Find where the given text appears and provide that cell's center as (x, y) coordinate. 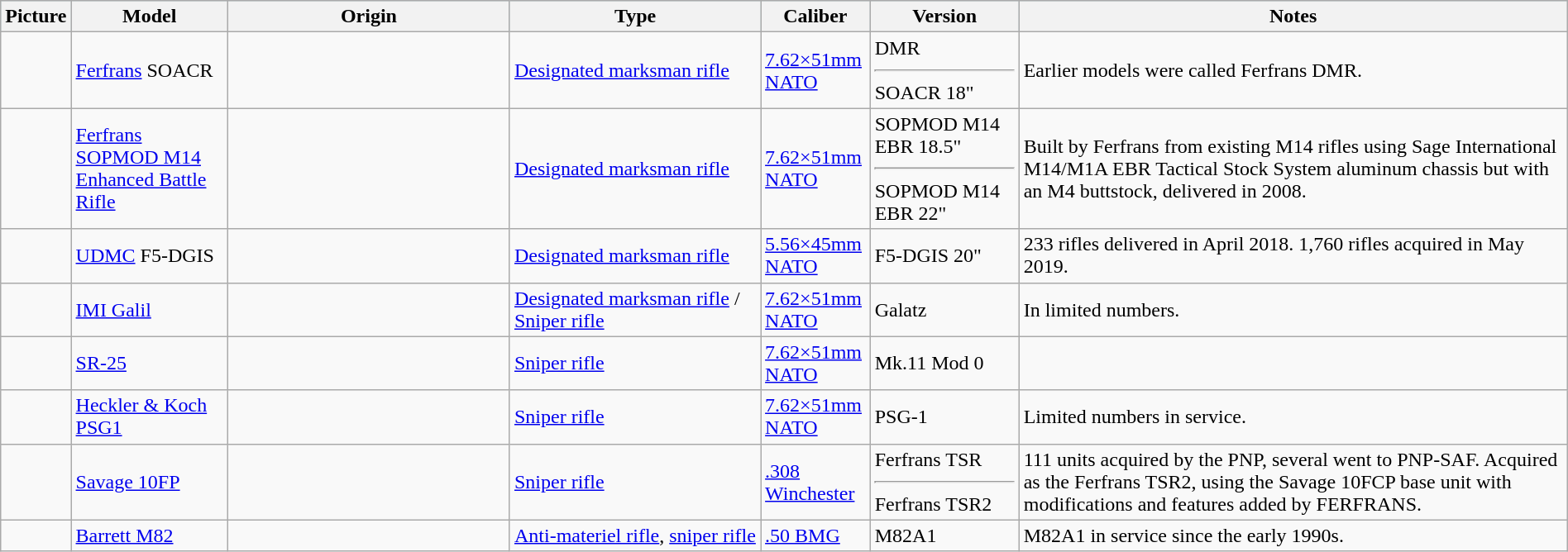
Designated marksman rifle / Sniper rifle (635, 309)
In limited numbers. (1293, 309)
Heckler & Koch PSG1 (149, 416)
Origin (369, 17)
233 rifles delivered in April 2018. 1,760 rifles acquired in May 2019. (1293, 256)
Ferfrans SOACR (149, 70)
.308 Winchester (815, 482)
.50 BMG (815, 535)
Earlier models were called Ferfrans DMR. (1293, 70)
SR-25 (149, 364)
M82A1 (944, 535)
PSG-1 (944, 416)
Notes (1293, 17)
Anti-materiel rifle, sniper rifle (635, 535)
Picture (36, 17)
DMRSOACR 18" (944, 70)
Type (635, 17)
SOPMOD M14 EBR 18.5"SOPMOD M14 EBR 22" (944, 169)
M82A1 in service since the early 1990s. (1293, 535)
Caliber (815, 17)
5.56×45mm NATO (815, 256)
Ferfrans SOPMOD M14 Enhanced Battle Rifle (149, 169)
Galatz (944, 309)
Savage 10FP (149, 482)
F5-DGIS 20" (944, 256)
Version (944, 17)
UDMC F5-DGIS (149, 256)
Model (149, 17)
Barrett M82 (149, 535)
Mk.11 Mod 0 (944, 364)
Ferfrans TSRFerfrans TSR2 (944, 482)
IMI Galil (149, 309)
Limited numbers in service. (1293, 416)
